Locate the cell with the specified text and output its (x, y) center coordinate. 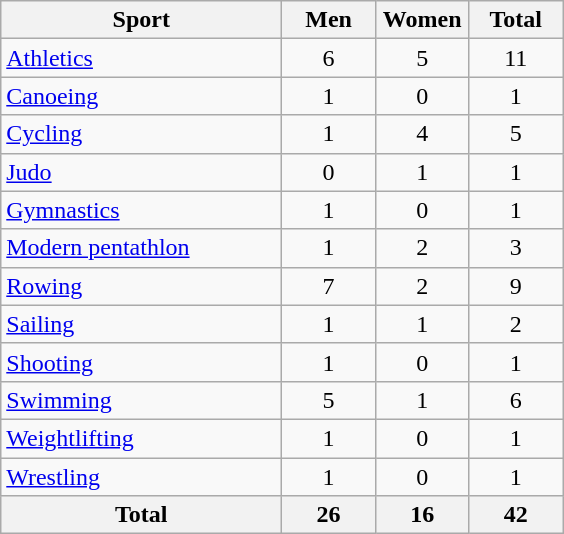
Rowing (142, 286)
11 (516, 58)
9 (516, 286)
Modern pentathlon (142, 248)
42 (516, 515)
Gymnastics (142, 210)
Wrestling (142, 477)
Swimming (142, 400)
7 (329, 286)
Sailing (142, 324)
3 (516, 248)
Athletics (142, 58)
Weightlifting (142, 438)
Shooting (142, 362)
Judo (142, 172)
Women (422, 20)
Canoeing (142, 96)
16 (422, 515)
4 (422, 134)
Men (329, 20)
Sport (142, 20)
Cycling (142, 134)
26 (329, 515)
